Determine the [x, y] coordinate at the center of the cell enclosing the given text.  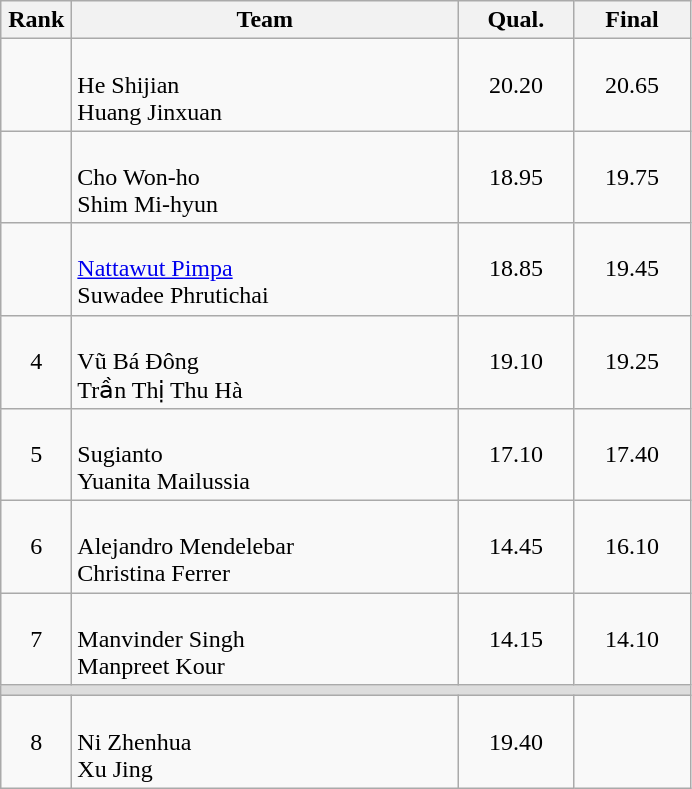
SugiantoYuanita Mailussia [265, 455]
7 [36, 639]
Ni ZhenhuaXu Jing [265, 742]
8 [36, 742]
Alejandro MendelebarChristina Ferrer [265, 547]
14.15 [516, 639]
19.40 [516, 742]
Vũ Bá ĐôngTrần Thị Thu Hà [265, 362]
19.10 [516, 362]
18.95 [516, 177]
17.10 [516, 455]
Cho Won-hoShim Mi-hyun [265, 177]
Team [265, 20]
4 [36, 362]
19.45 [632, 269]
14.45 [516, 547]
Qual. [516, 20]
6 [36, 547]
20.65 [632, 85]
19.25 [632, 362]
Manvinder SinghManpreet Kour [265, 639]
Nattawut PimpaSuwadee Phrutichai [265, 269]
18.85 [516, 269]
19.75 [632, 177]
17.40 [632, 455]
20.20 [516, 85]
14.10 [632, 639]
He ShijianHuang Jinxuan [265, 85]
Final [632, 20]
5 [36, 455]
Rank [36, 20]
16.10 [632, 547]
